Find where the given text appears and provide that cell's center as [x, y] coordinate. 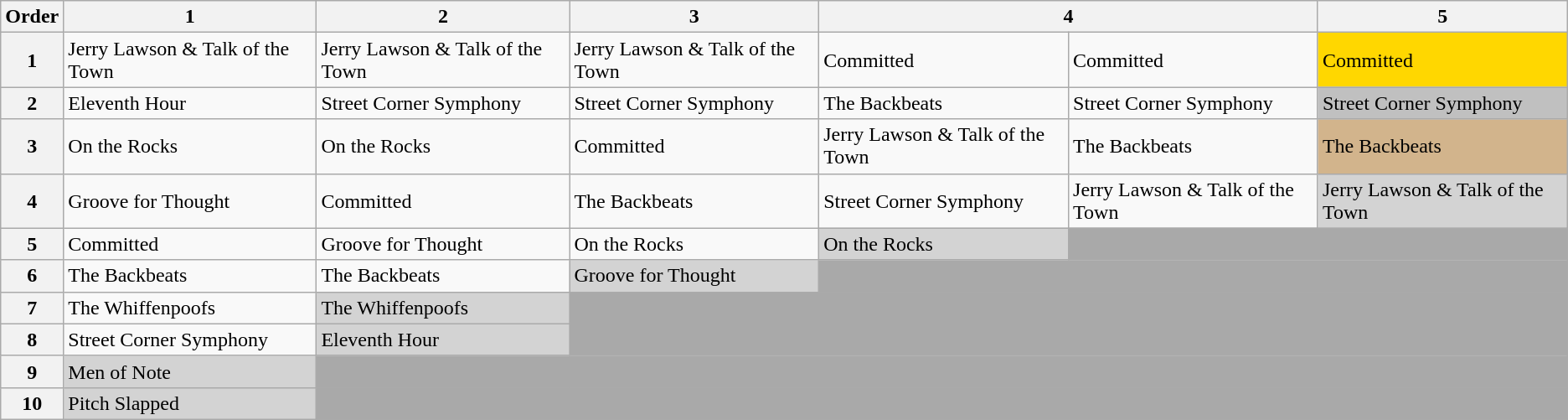
7 [32, 308]
8 [32, 340]
10 [32, 403]
6 [32, 276]
Pitch Slapped [190, 403]
9 [32, 371]
Men of Note [190, 371]
Order [32, 17]
